Locate the cell with the specified text and output its (x, y) center coordinate. 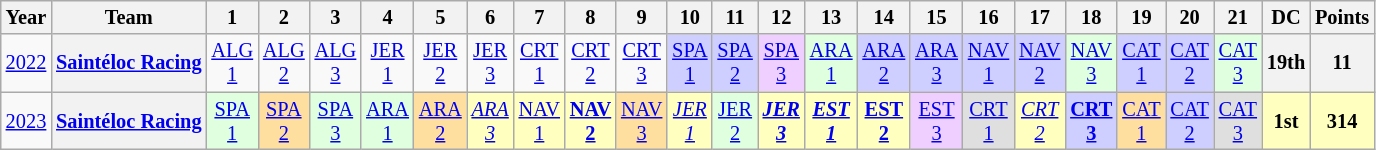
10 (690, 17)
9 (642, 17)
Year (26, 17)
Points (1342, 17)
EST2 (884, 121)
1st (1286, 121)
19th (1286, 63)
17 (1040, 17)
15 (936, 17)
8 (590, 17)
16 (988, 17)
4 (388, 17)
DC (1286, 17)
7 (540, 17)
12 (782, 17)
3 (336, 17)
1 (232, 17)
2 (284, 17)
5 (440, 17)
2022 (26, 63)
2023 (26, 121)
13 (832, 17)
18 (1091, 17)
19 (1141, 17)
14 (884, 17)
ALG2 (284, 63)
EST1 (832, 121)
EST3 (936, 121)
6 (490, 17)
Team (128, 17)
21 (1238, 17)
ALG3 (336, 63)
314 (1342, 121)
20 (1190, 17)
ALG1 (232, 63)
